Detect which cell encompasses the target text, then output its (X, Y) center coordinate. 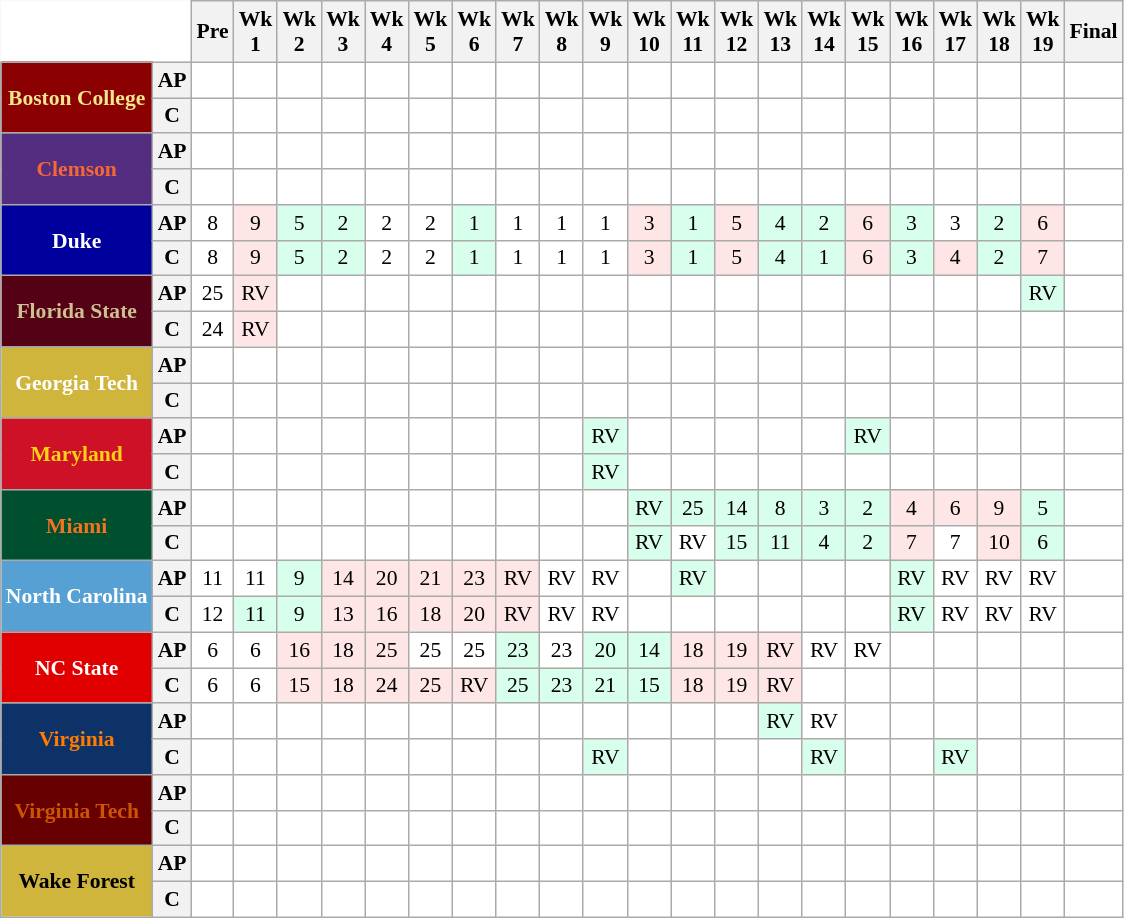
Wk1 (256, 32)
Wk17 (955, 32)
Wk10 (649, 32)
Wk7 (518, 32)
Maryland (77, 454)
Clemson (77, 170)
Wk8 (562, 32)
Virginia Tech (77, 810)
Wk18 (999, 32)
North Carolina (77, 596)
Wk15 (868, 32)
Wk9 (605, 32)
Wk2 (299, 32)
Wk16 (912, 32)
Georgia Tech (77, 382)
Wake Forest (77, 882)
Miami (77, 526)
10 (999, 543)
Wk11 (693, 32)
Wk3 (343, 32)
Wk19 (1043, 32)
13 (343, 615)
Pre (213, 32)
Duke (77, 240)
Wk4 (387, 32)
Wk5 (431, 32)
Wk13 (780, 32)
Boston College (77, 98)
Florida State (77, 312)
Final (1094, 32)
Wk12 (737, 32)
Virginia (77, 740)
Wk6 (474, 32)
Wk14 (824, 32)
12 (213, 615)
NC State (77, 668)
